Scan for the cell matching the given text and deliver its [X, Y] coordinate at center. 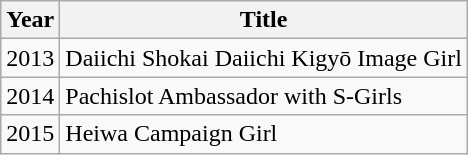
Daiichi Shokai Daiichi Kigyō Image Girl [264, 58]
Heiwa Campaign Girl [264, 134]
2014 [30, 96]
Year [30, 20]
Title [264, 20]
2015 [30, 134]
Pachislot Ambassador with S-Girls [264, 96]
2013 [30, 58]
